Pinpoint the cell where the given text exists, returning its [X, Y] midpoint coordinate. 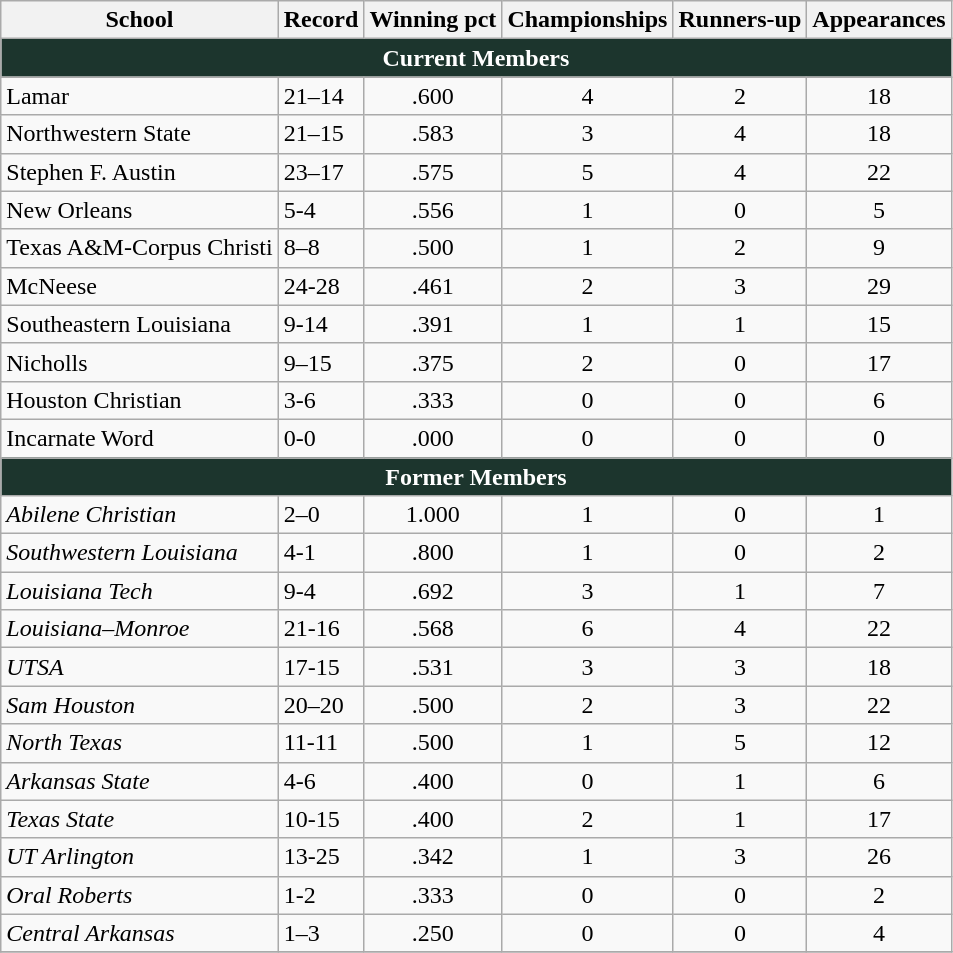
21–15 [321, 134]
Houston Christian [140, 400]
21–14 [321, 96]
.568 [433, 629]
.342 [433, 857]
26 [879, 857]
Former Members [476, 477]
9–15 [321, 362]
23–17 [321, 172]
School [140, 20]
Oral Roberts [140, 895]
4-1 [321, 553]
Runners-up [740, 20]
12 [879, 743]
Abilene Christian [140, 515]
.575 [433, 172]
Stephen F. Austin [140, 172]
0-0 [321, 438]
New Orleans [140, 210]
Southeastern Louisiana [140, 324]
21-16 [321, 629]
Louisiana Tech [140, 591]
North Texas [140, 743]
Winning pct [433, 20]
3-6 [321, 400]
McNeese [140, 286]
.600 [433, 96]
17-15 [321, 667]
9-14 [321, 324]
UTSA [140, 667]
.583 [433, 134]
24-28 [321, 286]
Incarnate Word [140, 438]
2–0 [321, 515]
.556 [433, 210]
1–3 [321, 933]
.461 [433, 286]
Southwestern Louisiana [140, 553]
.250 [433, 933]
.000 [433, 438]
4-6 [321, 781]
UT Arlington [140, 857]
20–20 [321, 705]
7 [879, 591]
11-11 [321, 743]
1.000 [433, 515]
.391 [433, 324]
8–8 [321, 248]
10-15 [321, 819]
.375 [433, 362]
Lamar [140, 96]
Louisiana–Monroe [140, 629]
.800 [433, 553]
29 [879, 286]
Sam Houston [140, 705]
Texas A&M-Corpus Christi [140, 248]
Championships [588, 20]
13-25 [321, 857]
Current Members [476, 58]
Central Arkansas [140, 933]
5-4 [321, 210]
9 [879, 248]
.531 [433, 667]
.692 [433, 591]
9-4 [321, 591]
Appearances [879, 20]
Texas State [140, 819]
Northwestern State [140, 134]
1-2 [321, 895]
Arkansas State [140, 781]
Nicholls [140, 362]
15 [879, 324]
Record [321, 20]
